Provide the (x, y) coordinate of the cell's center where the given text is located.  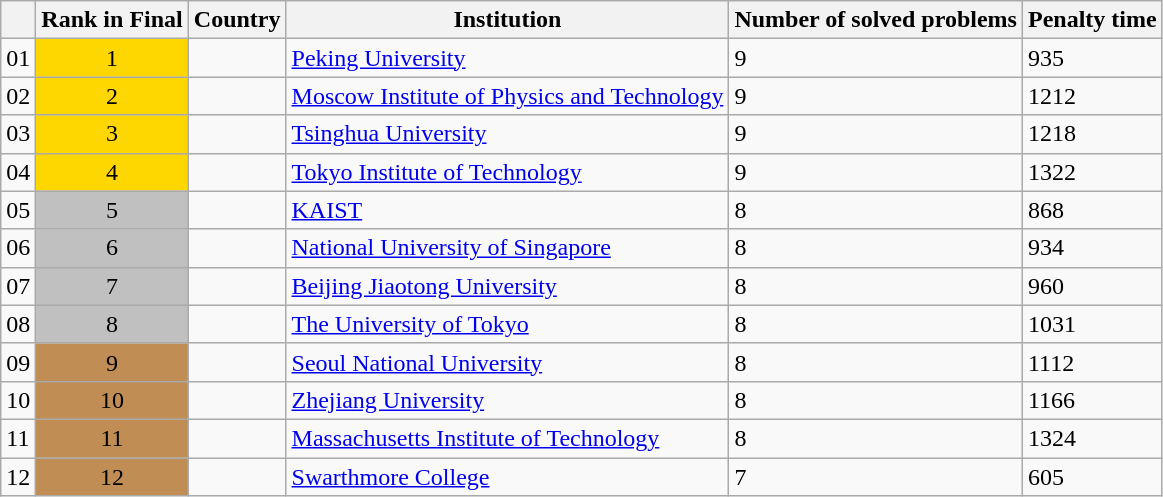
1218 (1092, 134)
Peking University (508, 58)
Beijing Jiaotong University (508, 286)
09 (18, 362)
07 (18, 286)
Number of solved problems (876, 20)
4 (112, 172)
Moscow Institute of Physics and Technology (508, 96)
868 (1092, 210)
Swarthmore College (508, 477)
08 (18, 324)
National University of Singapore (508, 248)
2 (112, 96)
1212 (1092, 96)
934 (1092, 248)
1031 (1092, 324)
02 (18, 96)
1322 (1092, 172)
01 (18, 58)
960 (1092, 286)
6 (112, 248)
Zhejiang University (508, 400)
05 (18, 210)
06 (18, 248)
03 (18, 134)
Massachusetts Institute of Technology (508, 438)
Rank in Final (112, 20)
Tsinghua University (508, 134)
Penalty time (1092, 20)
1324 (1092, 438)
Tokyo Institute of Technology (508, 172)
Institution (508, 20)
Seoul National University (508, 362)
Country (237, 20)
1166 (1092, 400)
3 (112, 134)
The University of Tokyo (508, 324)
935 (1092, 58)
KAIST (508, 210)
605 (1092, 477)
04 (18, 172)
5 (112, 210)
1112 (1092, 362)
1 (112, 58)
